Search for the cell housing the specified text and yield its [X, Y] center coordinate. 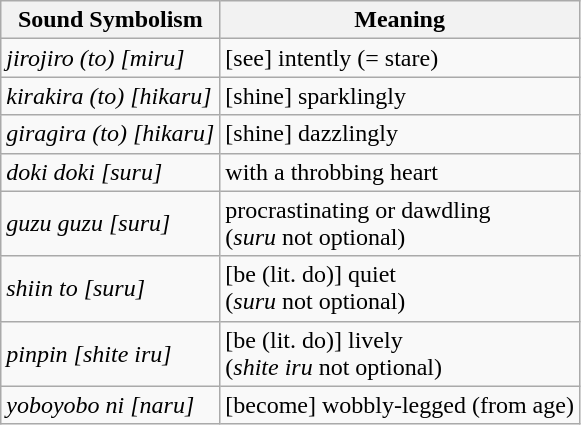
guzu guzu [suru] [110, 224]
with a throbbing heart [400, 172]
giragira (to) [hikaru] [110, 134]
[be (lit. do)] quiet(suru not optional) [400, 288]
Sound Symbolism [110, 20]
jirojiro (to) [miru] [110, 58]
doki doki [suru] [110, 172]
[see] intently (= stare) [400, 58]
yoboyobo ni [naru] [110, 405]
shiin to [suru] [110, 288]
[shine] dazzlingly [400, 134]
kirakira (to) [hikaru] [110, 96]
[shine] sparklingly [400, 96]
procrastinating or dawdling(suru not optional) [400, 224]
pinpin [shite iru] [110, 354]
[be (lit. do)] lively(shite iru not optional) [400, 354]
[become] wobbly-legged (from age) [400, 405]
Meaning [400, 20]
